From the cell containing the given text, extract its center point as [X, Y] coordinate. 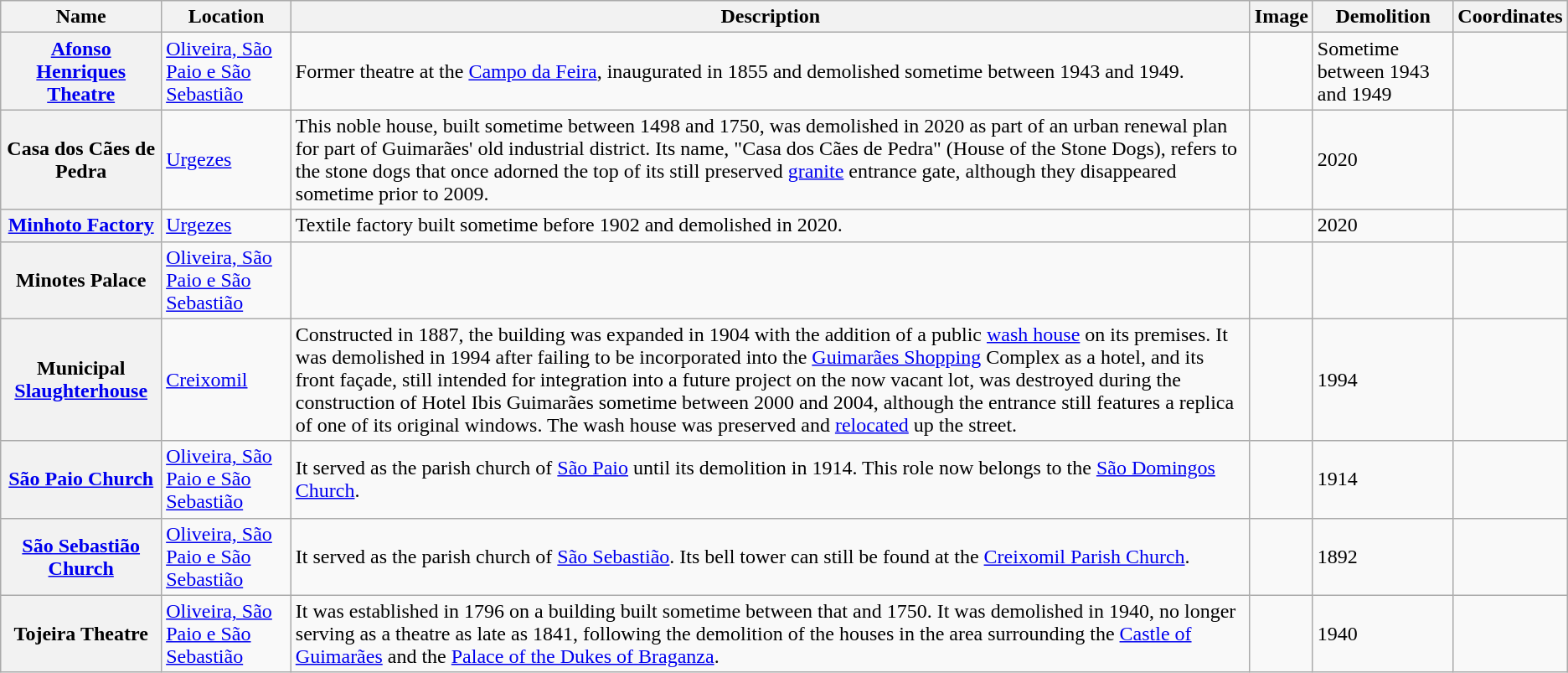
Municipal Slaughterhouse [81, 380]
Afonso Henriques Theatre [81, 71]
Image [1282, 17]
It served as the parish church of São Sebastião. Its bell tower can still be found at the Creixomil Parish Church. [771, 557]
Demolition [1382, 17]
Former theatre at the Campo da Feira, inaugurated in 1855 and demolished sometime between 1943 and 1949. [771, 71]
Sometime between 1943 and 1949 [1382, 71]
1914 [1382, 479]
Minotes Palace [81, 280]
Coordinates [1510, 17]
Name [81, 17]
Minhoto Factory [81, 225]
1892 [1382, 557]
1940 [1382, 634]
Tojeira Theatre [81, 634]
1994 [1382, 380]
Textile factory built sometime before 1902 and demolished in 2020. [771, 225]
Description [771, 17]
São Paio Church [81, 479]
It served as the parish church of São Paio until its demolition in 1914. This role now belongs to the São Domingos Church. [771, 479]
Location [226, 17]
São Sebastião Church [81, 557]
Creixomil [226, 380]
Casa dos Cães de Pedra [81, 159]
